Pinpoint the cell where the given text exists, returning its (x, y) midpoint coordinate. 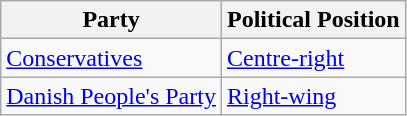
Danish People's Party (112, 96)
Right-wing (313, 96)
Conservatives (112, 58)
Party (112, 20)
Political Position (313, 20)
Centre-right (313, 58)
